Determine the (x, y) coordinate at the center of the cell enclosing the given text.  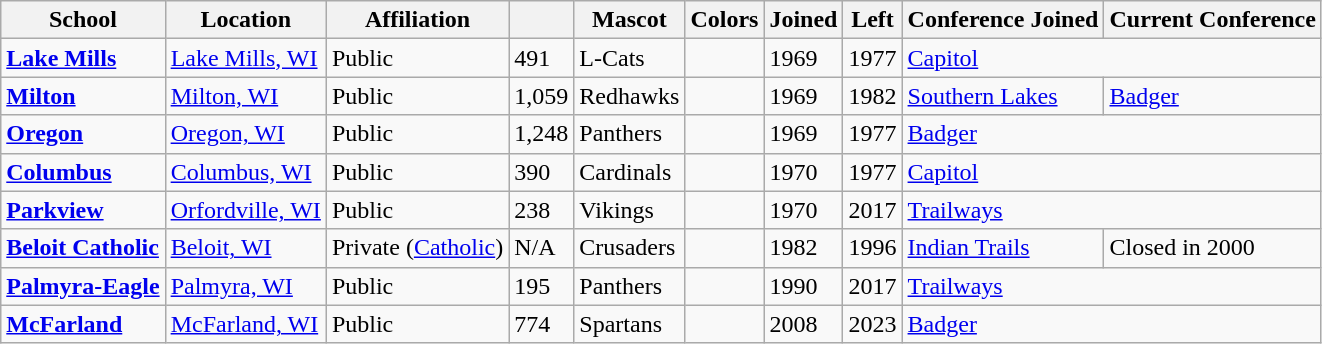
238 (542, 210)
Palmyra, WI (246, 286)
774 (542, 324)
Orfordville, WI (246, 210)
Crusaders (630, 248)
Columbus, WI (246, 172)
1996 (872, 248)
Beloit Catholic (83, 248)
1990 (804, 286)
1,248 (542, 134)
Vikings (630, 210)
Conference Joined (1003, 20)
Private (Catholic) (417, 248)
Colors (724, 20)
2023 (872, 324)
Indian Trails (1003, 248)
Redhawks (630, 96)
L-Cats (630, 58)
N/A (542, 248)
Palmyra-Eagle (83, 286)
Spartans (630, 324)
Location (246, 20)
2008 (804, 324)
Beloit, WI (246, 248)
Affiliation (417, 20)
Joined (804, 20)
Left (872, 20)
Mascot (630, 20)
Parkview (83, 210)
390 (542, 172)
491 (542, 58)
McFarland, WI (246, 324)
School (83, 20)
Oregon (83, 134)
Lake Mills, WI (246, 58)
Oregon, WI (246, 134)
Closed in 2000 (1212, 248)
McFarland (83, 324)
Cardinals (630, 172)
195 (542, 286)
Milton, WI (246, 96)
1,059 (542, 96)
Current Conference (1212, 20)
Columbus (83, 172)
Southern Lakes (1003, 96)
Lake Mills (83, 58)
Milton (83, 96)
